Output the [X, Y] coordinate of the center of the cell containing the given text.  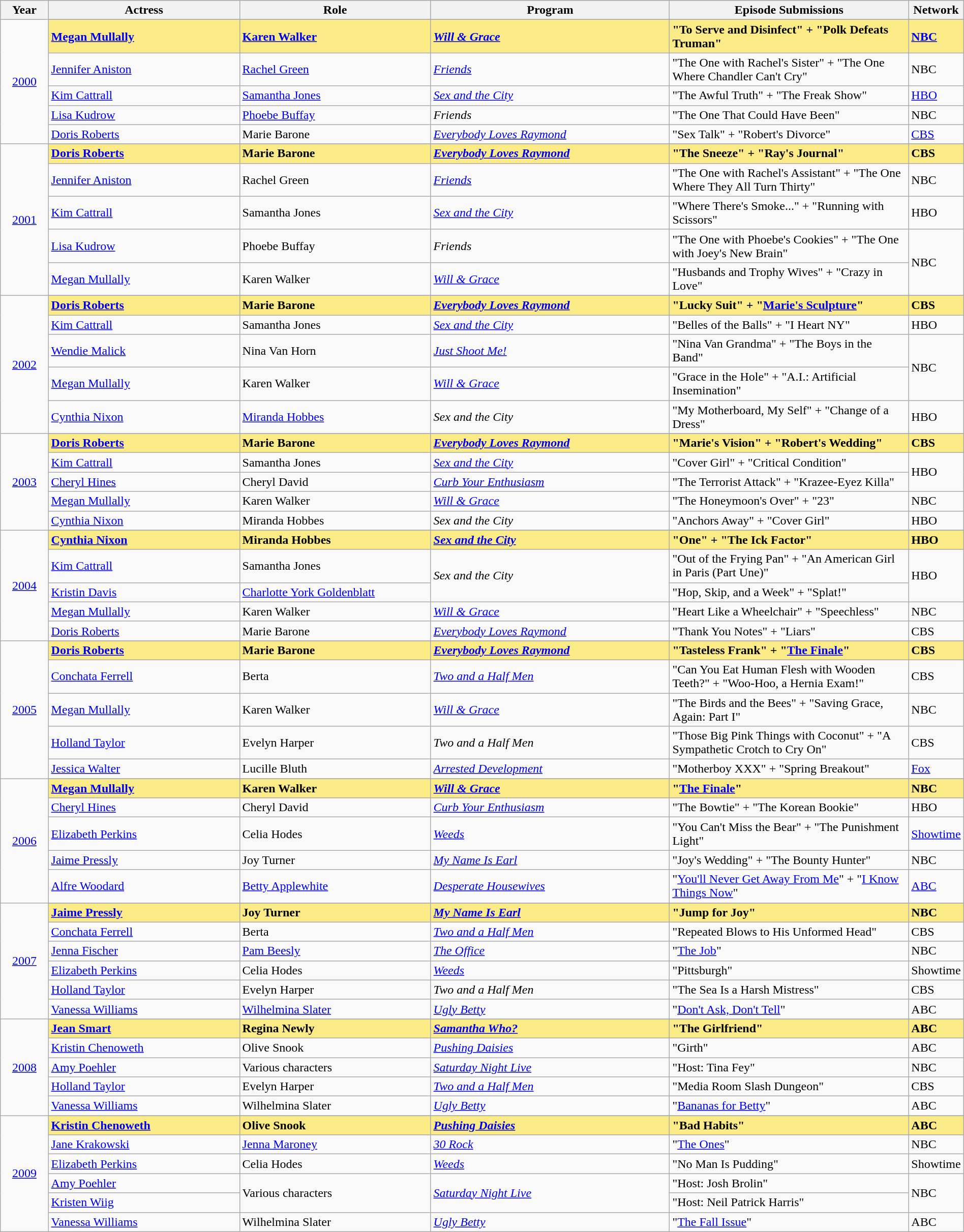
"My Motherboard, My Self" + "Change of a Dress" [789, 417]
Year [24, 10]
"Hop, Skip, and a Week" + "Splat!" [789, 592]
"Pittsburgh" [789, 970]
"The Girlfriend" [789, 1028]
"Bad Habits" [789, 1125]
Jenna Maroney [335, 1145]
"The Terrorist Attack" + "Krazee-Eyez Killa" [789, 482]
"The One with Rachel's Assistant" + "The One Where They All Turn Thirty" [789, 180]
"Joy's Wedding" + "The Bounty Hunter" [789, 860]
2003 [24, 482]
Charlotte York Goldenblatt [335, 592]
Role [335, 10]
2002 [24, 364]
Wendie Malick [144, 351]
"Husbands and Trophy Wives" + "Crazy in Love" [789, 279]
Jenna Fischer [144, 951]
"Belles of the Balls" + "I Heart NY" [789, 325]
Regina Newly [335, 1028]
"You Can't Miss the Bear" + "The Punishment Light" [789, 834]
"Girth" [789, 1048]
Network [936, 10]
"Grace in the Hole" + "A.I.: Artificial Insemination" [789, 384]
"Media Room Slash Dungeon" [789, 1087]
"Bananas for Betty" [789, 1106]
Kristin Davis [144, 592]
"Nina Van Grandma" + "The Boys in the Band" [789, 351]
"Motherboy XXX" + "Spring Breakout" [789, 769]
Just Shoot Me! [550, 351]
Jean Smart [144, 1028]
Program [550, 10]
The Office [550, 951]
Fox [936, 769]
"Anchors Away" + "Cover Girl" [789, 520]
2005 [24, 710]
"The Sneeze" + "Ray's Journal" [789, 153]
"The Fall Issue" [789, 1222]
Actress [144, 10]
30 Rock [550, 1145]
"No Man Is Pudding" [789, 1164]
2008 [24, 1067]
Jessica Walter [144, 769]
Pam Beesly [335, 951]
"Cover Girl" + "Critical Condition" [789, 463]
"Where There's Smoke..." + "Running with Scissors" [789, 212]
Alfre Woodard [144, 886]
Betty Applewhite [335, 886]
"The One That Could Have Been" [789, 115]
Jane Krakowski [144, 1145]
2001 [24, 220]
Episode Submissions [789, 10]
"The Finale" [789, 788]
"One" + "The Ick Factor" [789, 540]
"The Job" [789, 951]
"Thank You Notes" + "Liars" [789, 631]
"Those Big Pink Things with Coconut" + "A Sympathetic Crotch to Cry On" [789, 743]
"Sex Talk" + "Robert's Divorce" [789, 134]
2007 [24, 961]
2006 [24, 841]
Nina Van Horn [335, 351]
"Don't Ask, Don't Tell" [789, 1009]
Samantha Who? [550, 1028]
"The Bowtie" + "The Korean Bookie" [789, 808]
"Host: Tina Fey" [789, 1067]
Kristen Wiig [144, 1203]
"The Sea Is a Harsh Mistress" [789, 990]
"Lucky Suit" + "Marie's Sculpture" [789, 305]
"Jump for Joy" [789, 912]
"Heart Like a Wheelchair" + "Speechless" [789, 611]
"Tasteless Frank" + "The Finale" [789, 650]
Desperate Housewives [550, 886]
"Host: Neil Patrick Harris" [789, 1203]
"The Awful Truth" + "The Freak Show" [789, 96]
"Can You Eat Human Flesh with Wooden Teeth?" + "Woo-Hoo, a Hernia Exam!" [789, 676]
"The One with Phoebe's Cookies" + "The One with Joey's New Brain" [789, 246]
2009 [24, 1174]
Lucille Bluth [335, 769]
"You'll Never Get Away From Me" + "I Know Things Now" [789, 886]
"The Honeymoon's Over" + "23" [789, 501]
"The One with Rachel's Sister" + "The One Where Chandler Can't Cry" [789, 69]
2004 [24, 586]
"Repeated Blows to His Unformed Head" [789, 932]
"Out of the Frying Pan" + "An American Girl in Paris (Part Une)" [789, 566]
"The Ones" [789, 1145]
"To Serve and Disinfect" + "Polk Defeats Truman" [789, 37]
2000 [24, 82]
"The Birds and the Bees" + "Saving Grace, Again: Part I" [789, 710]
"Host: Josh Brolin" [789, 1183]
"Marie's Vision" + "Robert's Wedding" [789, 443]
Arrested Development [550, 769]
